Scan for the cell matching the given text and deliver its [X, Y] coordinate at center. 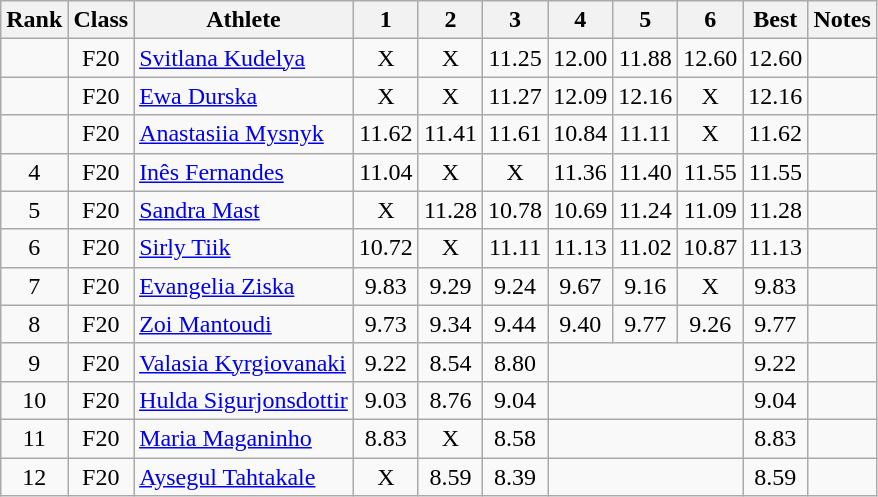
Anastasiia Mysnyk [244, 134]
Evangelia Ziska [244, 286]
11.40 [646, 172]
Rank [34, 20]
12 [34, 477]
9 [34, 362]
Sirly Tiik [244, 248]
Maria Maganinho [244, 438]
9.67 [580, 286]
8 [34, 324]
11.25 [516, 58]
9.26 [710, 324]
Zoi Mantoudi [244, 324]
8.39 [516, 477]
9.40 [580, 324]
11.61 [516, 134]
Ewa Durska [244, 96]
12.00 [580, 58]
9.44 [516, 324]
Hulda Sigurjonsdottir [244, 400]
10.84 [580, 134]
Svitlana Kudelya [244, 58]
10.69 [580, 210]
9.34 [450, 324]
10.72 [386, 248]
11.04 [386, 172]
3 [516, 20]
Valasia Kyrgiovanaki [244, 362]
Class [101, 20]
11.88 [646, 58]
8.54 [450, 362]
Notes [842, 20]
11.27 [516, 96]
Best [776, 20]
1 [386, 20]
2 [450, 20]
11.24 [646, 210]
11.02 [646, 248]
9.16 [646, 286]
11.09 [710, 210]
9.03 [386, 400]
Inês Fernandes [244, 172]
11 [34, 438]
10.78 [516, 210]
8.76 [450, 400]
Aysegul Tahtakale [244, 477]
11.41 [450, 134]
8.80 [516, 362]
8.58 [516, 438]
9.24 [516, 286]
7 [34, 286]
9.29 [450, 286]
11.36 [580, 172]
9.73 [386, 324]
10 [34, 400]
12.09 [580, 96]
Sandra Mast [244, 210]
10.87 [710, 248]
Athlete [244, 20]
